Determine the (x, y) coordinate at the center of the cell enclosing the given text.  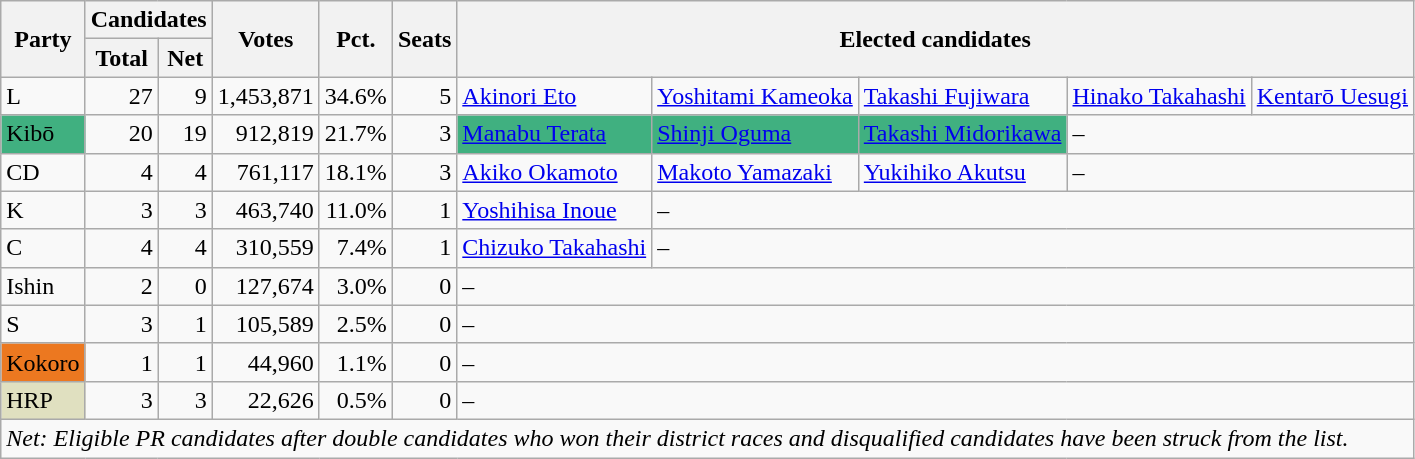
Elected candidates (936, 39)
761,117 (266, 172)
22,626 (266, 400)
Takashi Fujiwara (962, 96)
C (43, 248)
1,453,871 (266, 96)
2.5% (356, 324)
Shinji Oguma (756, 134)
34.6% (356, 96)
Yoshihisa Inoue (554, 210)
19 (185, 134)
Net: Eligible PR candidates after double candidates who won their district races and disqualified candidates have been struck from the list. (708, 438)
Hinako Takahashi (1159, 96)
18.1% (356, 172)
Makoto Yamazaki (756, 172)
11.0% (356, 210)
9 (185, 96)
Akinori Eto (554, 96)
Candidates (148, 20)
20 (122, 134)
310,559 (266, 248)
Kibō (43, 134)
Net (185, 58)
463,740 (266, 210)
Akiko Okamoto (554, 172)
HRP (43, 400)
5 (424, 96)
L (43, 96)
Seats (424, 39)
Total (122, 58)
105,589 (266, 324)
912,819 (266, 134)
K (43, 210)
7.4% (356, 248)
21.7% (356, 134)
0.5% (356, 400)
Manabu Terata (554, 134)
Takashi Midorikawa (962, 134)
CD (43, 172)
Ishin (43, 286)
3.0% (356, 286)
S (43, 324)
Yukihiko Akutsu (962, 172)
Kentarō Uesugi (1332, 96)
Pct. (356, 39)
2 (122, 286)
127,674 (266, 286)
27 (122, 96)
Kokoro (43, 362)
44,960 (266, 362)
Votes (266, 39)
Chizuko Takahashi (554, 248)
Party (43, 39)
Yoshitami Kameoka (756, 96)
1.1% (356, 362)
